Detect which cell encompasses the target text, then output its (x, y) center coordinate. 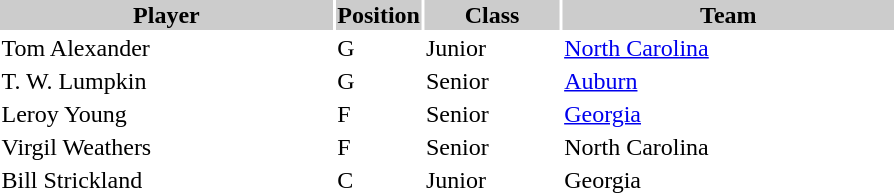
Georgia (728, 114)
T. W. Lumpkin (166, 81)
Player (166, 15)
Leroy Young (166, 114)
Team (728, 15)
Auburn (728, 81)
Virgil Weathers (166, 147)
Tom Alexander (166, 48)
Class (492, 15)
Junior (492, 48)
Position (379, 15)
